For the text-containing cell, return its midpoint in [X, Y] coordinate format. 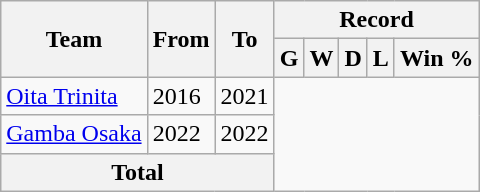
Gamba Osaka [74, 134]
D [353, 58]
To [244, 39]
Team [74, 39]
2021 [244, 96]
W [322, 58]
2016 [181, 96]
Oita Trinita [74, 96]
Win % [436, 58]
Record [376, 20]
G [289, 58]
From [181, 39]
L [380, 58]
Total [138, 172]
